Detect which cell encompasses the target text, then output its (x, y) center coordinate. 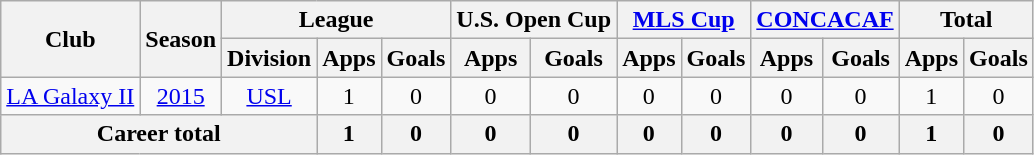
League (336, 20)
2015 (181, 96)
Career total (159, 134)
Division (270, 58)
LA Galaxy II (70, 96)
Season (181, 39)
USL (270, 96)
MLS Cup (684, 20)
U.S. Open Cup (534, 20)
Total (966, 20)
Club (70, 39)
CONCACAF (825, 20)
